Identify which cell holds the provided text, then report its (X, Y) central coordinate. 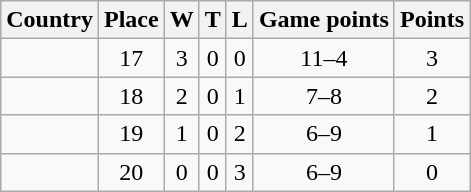
Country (50, 20)
L (240, 20)
11–4 (324, 58)
Game points (324, 20)
Place (131, 20)
Points (432, 20)
19 (131, 134)
W (182, 20)
7–8 (324, 96)
18 (131, 96)
T (212, 20)
20 (131, 172)
17 (131, 58)
